Search for the cell housing the specified text and yield its (x, y) center coordinate. 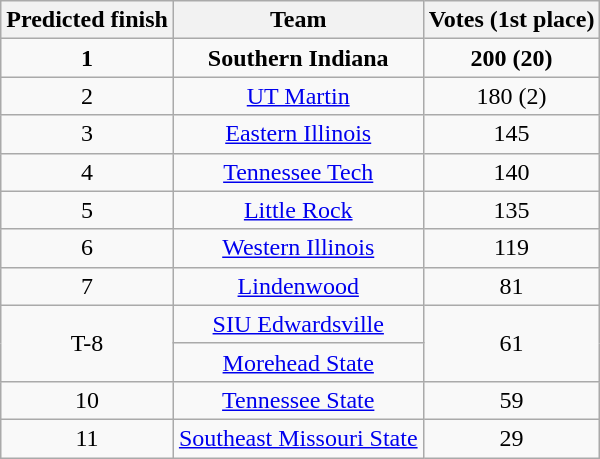
4 (88, 172)
Lindenwood (298, 286)
Team (298, 20)
T-8 (88, 343)
135 (512, 210)
11 (88, 438)
UT Martin (298, 96)
SIU Edwardsville (298, 324)
Tennessee Tech (298, 172)
61 (512, 343)
Southeast Missouri State (298, 438)
Tennessee State (298, 400)
81 (512, 286)
Western Illinois (298, 248)
200 (20) (512, 58)
140 (512, 172)
6 (88, 248)
Eastern Illinois (298, 134)
Little Rock (298, 210)
Southern Indiana (298, 58)
2 (88, 96)
180 (2) (512, 96)
59 (512, 400)
145 (512, 134)
Votes (1st place) (512, 20)
7 (88, 286)
10 (88, 400)
1 (88, 58)
Predicted finish (88, 20)
119 (512, 248)
29 (512, 438)
Morehead State (298, 362)
5 (88, 210)
3 (88, 134)
